Search for the cell housing the specified text and yield its [X, Y] center coordinate. 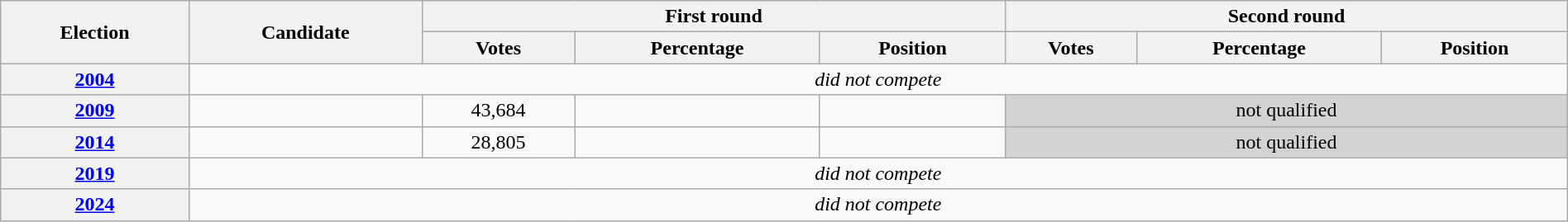
2009 [95, 111]
Candidate [305, 32]
2019 [95, 173]
2024 [95, 205]
Second round [1287, 17]
2014 [95, 142]
Election [95, 32]
First round [713, 17]
43,684 [498, 111]
28,805 [498, 142]
2004 [95, 79]
